From the cell containing the given text, extract its center point as (x, y) coordinate. 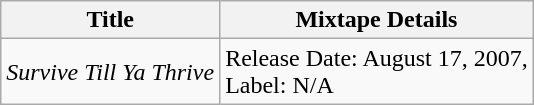
Title (110, 20)
Release Date: August 17, 2007,Label: N/A (377, 72)
Survive Till Ya Thrive (110, 72)
Mixtape Details (377, 20)
